Scan for the cell matching the given text and deliver its (X, Y) coordinate at center. 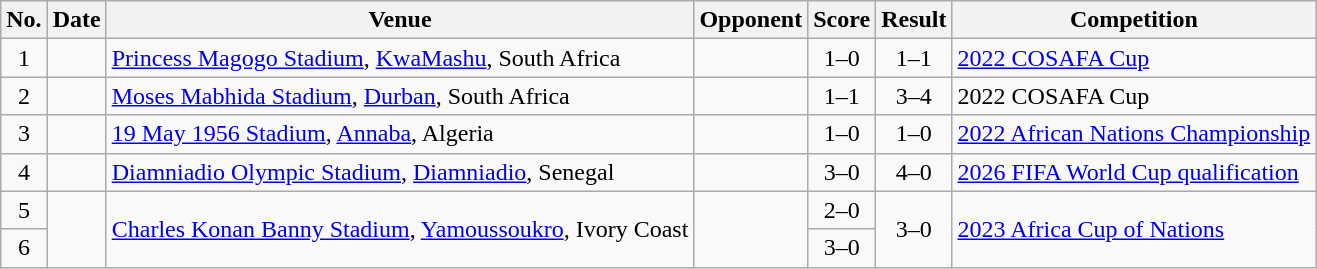
Result (914, 20)
Venue (400, 20)
Score (842, 20)
Competition (1134, 20)
3–4 (914, 96)
1 (24, 58)
No. (24, 20)
2 (24, 96)
3 (24, 134)
19 May 1956 Stadium, Annaba, Algeria (400, 134)
6 (24, 248)
4 (24, 172)
Princess Magogo Stadium, KwaMashu, South Africa (400, 58)
2023 Africa Cup of Nations (1134, 229)
2026 FIFA World Cup qualification (1134, 172)
2–0 (842, 210)
5 (24, 210)
Charles Konan Banny Stadium, Yamoussoukro, Ivory Coast (400, 229)
2022 African Nations Championship (1134, 134)
Opponent (751, 20)
Date (76, 20)
4–0 (914, 172)
Diamniadio Olympic Stadium, Diamniadio, Senegal (400, 172)
Moses Mabhida Stadium, Durban, South Africa (400, 96)
